For the text-containing cell, return its midpoint in [X, Y] coordinate format. 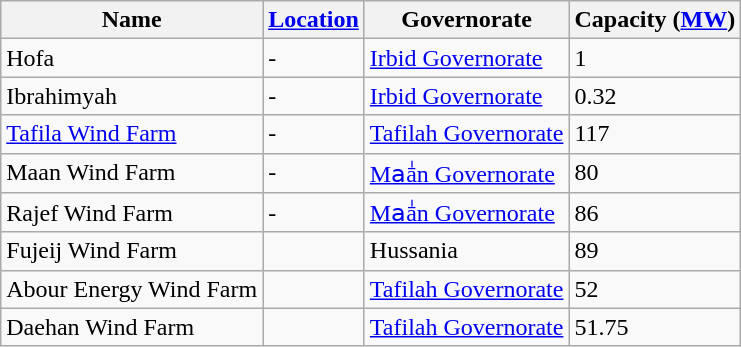
Fujeij Wind Farm [132, 251]
80 [655, 173]
Abour Energy Wind Farm [132, 289]
51.75 [655, 327]
117 [655, 134]
Location [314, 20]
52 [655, 289]
0.32 [655, 96]
Maan Wind Farm [132, 173]
Ibrahimyah [132, 96]
Hofa [132, 58]
Capacity (MW) [655, 20]
Tafila Wind Farm [132, 134]
89 [655, 251]
86 [655, 213]
1 [655, 58]
Rajef Wind Farm [132, 213]
Hussania [466, 251]
Governorate [466, 20]
Daehan Wind Farm [132, 327]
Name [132, 20]
